Return the [x, y] coordinate for the center point of the cell that contains the specified text.  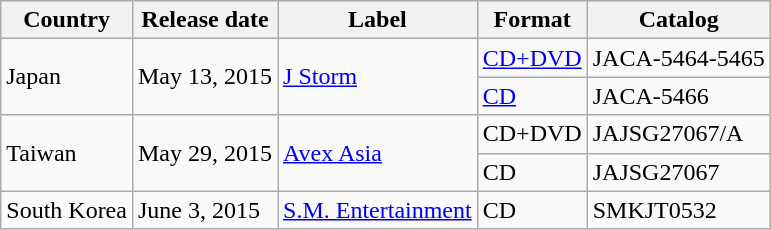
Country [67, 20]
June 3, 2015 [204, 210]
South Korea [67, 210]
JAJSG27067 [678, 172]
JACA-5466 [678, 96]
SMKJT0532 [678, 210]
JAJSG27067/A [678, 134]
Taiwan [67, 153]
JACA-5464-5465 [678, 58]
May 29, 2015 [204, 153]
May 13, 2015 [204, 77]
Japan [67, 77]
Format [532, 20]
Release date [204, 20]
J Storm [378, 77]
Label [378, 20]
Avex Asia [378, 153]
Catalog [678, 20]
S.M. Entertainment [378, 210]
